Extract the [x, y] coordinate from the center of the cell holding the provided text.  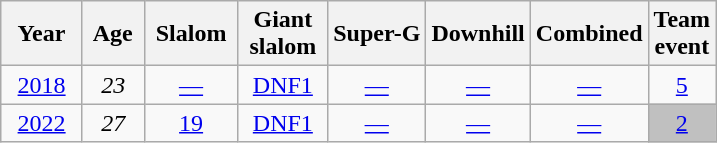
Age [113, 34]
Teamevent [682, 34]
Year [42, 34]
Slalom [191, 34]
23 [113, 85]
19 [191, 123]
2 [682, 123]
Super-G [377, 34]
5 [682, 85]
2022 [42, 123]
Downhill [478, 34]
Giant slalom [283, 34]
Combined [589, 34]
27 [113, 123]
2018 [42, 85]
